Determine the (X, Y) coordinate at the center of the cell enclosing the given text.  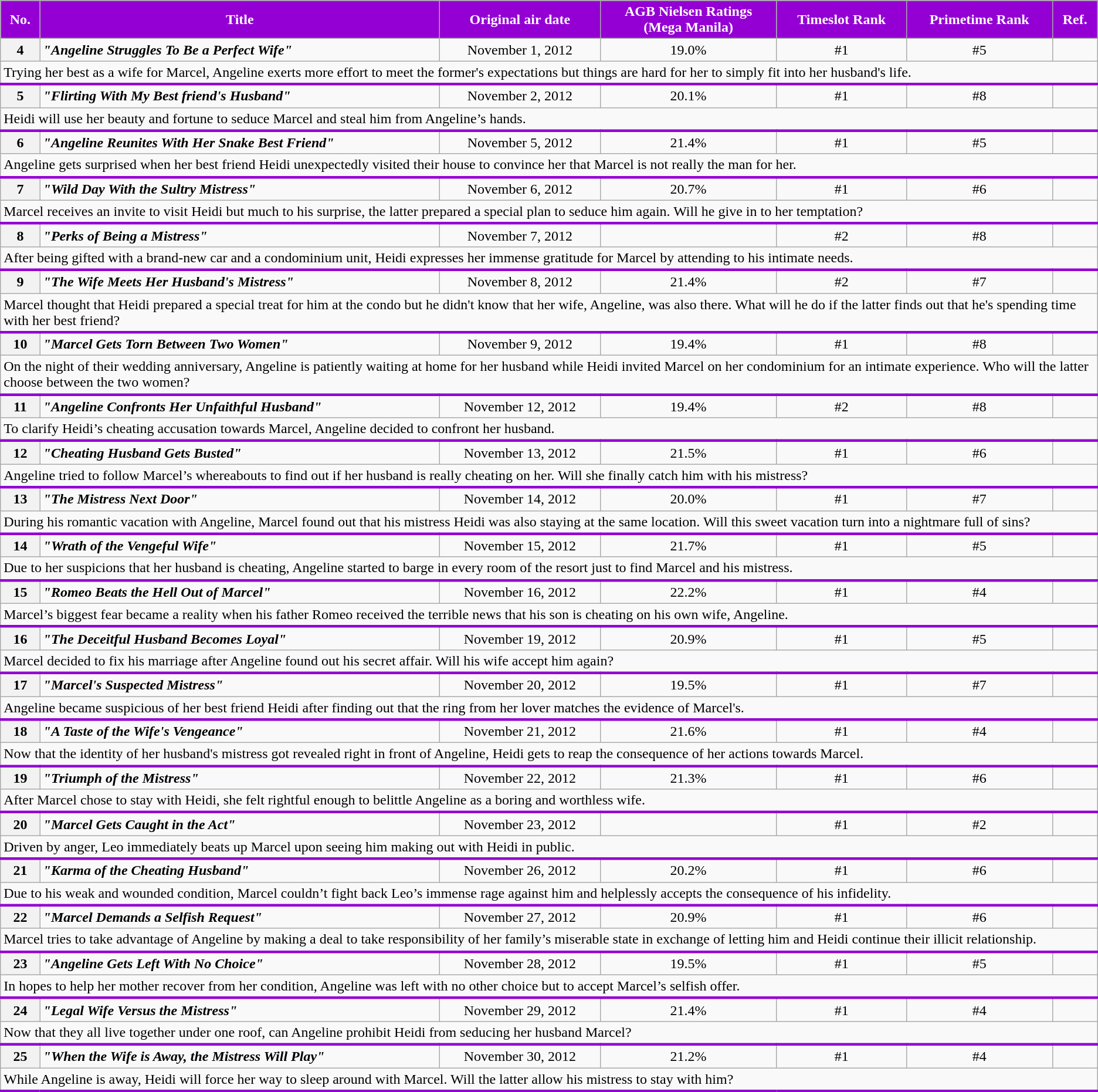
5 (20, 96)
Original air date (520, 20)
21 (20, 870)
"Karma of the Cheating Husband" (240, 870)
"Angeline Reunites With Her Snake Best Friend" (240, 143)
Marcel’s biggest fear became a reality when his father Romeo received the terrible news that his son is cheating on his own wife, Angeline. (549, 615)
21.6% (689, 731)
Now that they all live together under one roof, can Angeline prohibit Heidi from seducing her husband Marcel? (549, 1033)
Heidi will use her beauty and fortune to seduce Marcel and steal him from Angeline’s hands. (549, 119)
November 19, 2012 (520, 638)
November 30, 2012 (520, 1056)
After Marcel chose to stay with Heidi, she felt rightful enough to belittle Angeline as a boring and worthless wife. (549, 801)
"Perks of Being a Mistress" (240, 235)
7 (20, 189)
November 7, 2012 (520, 235)
20.7% (689, 189)
"Legal Wife Versus the Mistress" (240, 1010)
20.1% (689, 96)
"Angeline Struggles To Be a Perfect Wife" (240, 50)
17 (20, 685)
23 (20, 963)
4 (20, 50)
21.5% (689, 452)
After being gifted with a brand-new car and a condominium unit, Heidi expresses her immense gratitude for Marcel by attending to his intimate needs. (549, 258)
13 (20, 499)
November 13, 2012 (520, 452)
November 26, 2012 (520, 870)
14 (20, 546)
"Triumph of the Mistress" (240, 777)
In hopes to help her mother recover from her condition, Angeline was left with no other choice but to accept Marcel’s selfish offer. (549, 986)
November 2, 2012 (520, 96)
19 (20, 777)
12 (20, 452)
24 (20, 1010)
Angeline gets surprised when her best friend Heidi unexpectedly visited their house to convince her that Marcel is not really the man for her. (549, 165)
15 (20, 592)
22.2% (689, 592)
November 1, 2012 (520, 50)
November 15, 2012 (520, 546)
"A Taste of the Wife's Vengeance" (240, 731)
November 20, 2012 (520, 685)
20.2% (689, 870)
"The Deceitful Husband Becomes Loyal" (240, 638)
Angeline tried to follow Marcel’s whereabouts to find out if her husband is really cheating on her. Will she finally catch him with his mistress? (549, 476)
22 (20, 917)
"The Mistress Next Door" (240, 499)
AGB Nielsen Ratings(Mega Manila) (689, 20)
20 (20, 824)
11 (20, 406)
20.0% (689, 499)
"Marcel Gets Caught in the Act" (240, 824)
19.0% (689, 50)
"Wild Day With the Sultry Mistress" (240, 189)
"Angeline Gets Left With No Choice" (240, 963)
"Flirting With My Best friend's Husband" (240, 96)
9 (20, 282)
November 16, 2012 (520, 592)
November 12, 2012 (520, 406)
10 (20, 344)
November 27, 2012 (520, 917)
6 (20, 143)
November 9, 2012 (520, 344)
"Angeline Confronts Her Unfaithful Husband" (240, 406)
November 14, 2012 (520, 499)
"When the Wife is Away, the Mistress Will Play" (240, 1056)
To clarify Heidi’s cheating accusation towards Marcel, Angeline decided to confront her husband. (549, 430)
Driven by anger, Leo immediately beats up Marcel upon seeing him making out with Heidi in public. (549, 847)
November 8, 2012 (520, 282)
November 29, 2012 (520, 1010)
Ref. (1075, 20)
16 (20, 638)
Marcel decided to fix his marriage after Angeline found out his secret affair. Will his wife accept him again? (549, 661)
"Marcel's Suspected Mistress" (240, 685)
8 (20, 235)
Title (240, 20)
Primetime Rank (980, 20)
18 (20, 731)
November 28, 2012 (520, 963)
21.7% (689, 546)
November 22, 2012 (520, 777)
November 6, 2012 (520, 189)
"Cheating Husband Gets Busted" (240, 452)
25 (20, 1056)
"Wrath of the Vengeful Wife" (240, 546)
"Marcel Demands a Selfish Request" (240, 917)
21.2% (689, 1056)
21.3% (689, 777)
No. (20, 20)
November 21, 2012 (520, 731)
"The Wife Meets Her Husband's Mistress" (240, 282)
"Marcel Gets Torn Between Two Women" (240, 344)
While Angeline is away, Heidi will force her way to sleep around with Marcel. Will the latter allow his mistress to stay with him? (549, 1080)
November 5, 2012 (520, 143)
"Romeo Beats the Hell Out of Marcel" (240, 592)
Due to her suspicions that her husband is cheating, Angeline started to barge in every room of the resort just to find Marcel and his mistress. (549, 569)
November 23, 2012 (520, 824)
Timeslot Rank (841, 20)
Angeline became suspicious of her best friend Heidi after finding out that the ring from her lover matches the evidence of Marcel's. (549, 708)
